Detect which cell encompasses the target text, then output its (X, Y) center coordinate. 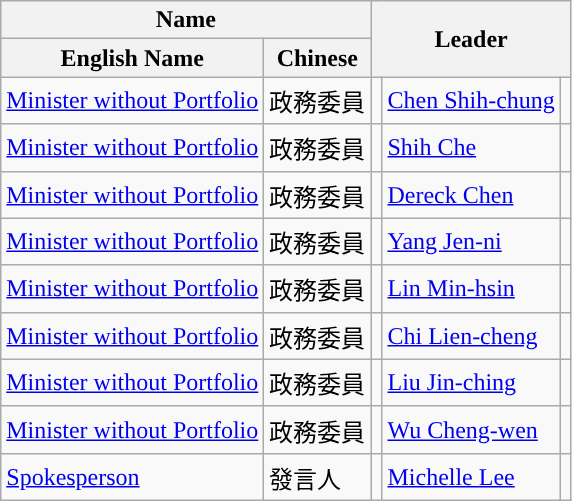
Lin Min-hsin (471, 288)
Liu Jin-ching (471, 382)
Shih Che (471, 148)
Wu Cheng-wen (471, 430)
發言人 (318, 476)
Yang Jen-ni (471, 242)
English Name (132, 58)
Michelle Lee (471, 476)
Dereck Chen (471, 194)
Chinese (318, 58)
Name (186, 20)
Spokesperson (132, 476)
Chen Shih-chung (471, 100)
Leader (472, 39)
Chi Lien-cheng (471, 336)
